Output the [x, y] coordinate of the center of the cell containing the given text.  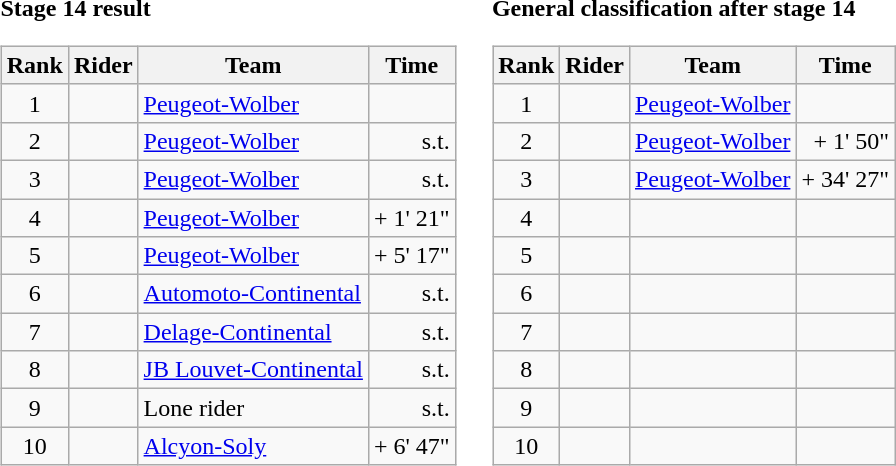
+ 6' 47" [412, 446]
Delage-Continental [253, 332]
Lone rider [253, 408]
+ 1' 50" [846, 141]
+ 34' 27" [846, 179]
Alcyon-Soly [253, 446]
+ 5' 17" [412, 256]
JB Louvet-Continental [253, 370]
+ 1' 21" [412, 217]
Automoto-Continental [253, 294]
